From the cell containing the given text, extract its center point as (x, y) coordinate. 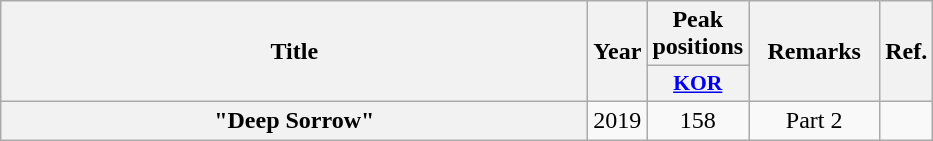
158 (698, 120)
Year (618, 52)
Remarks (814, 52)
"Deep Sorrow" (294, 120)
Ref. (906, 52)
2019 (618, 120)
Peakpositions (698, 34)
Part 2 (814, 120)
KOR (698, 84)
Title (294, 52)
